Identify which cell holds the provided text, then report its [X, Y] central coordinate. 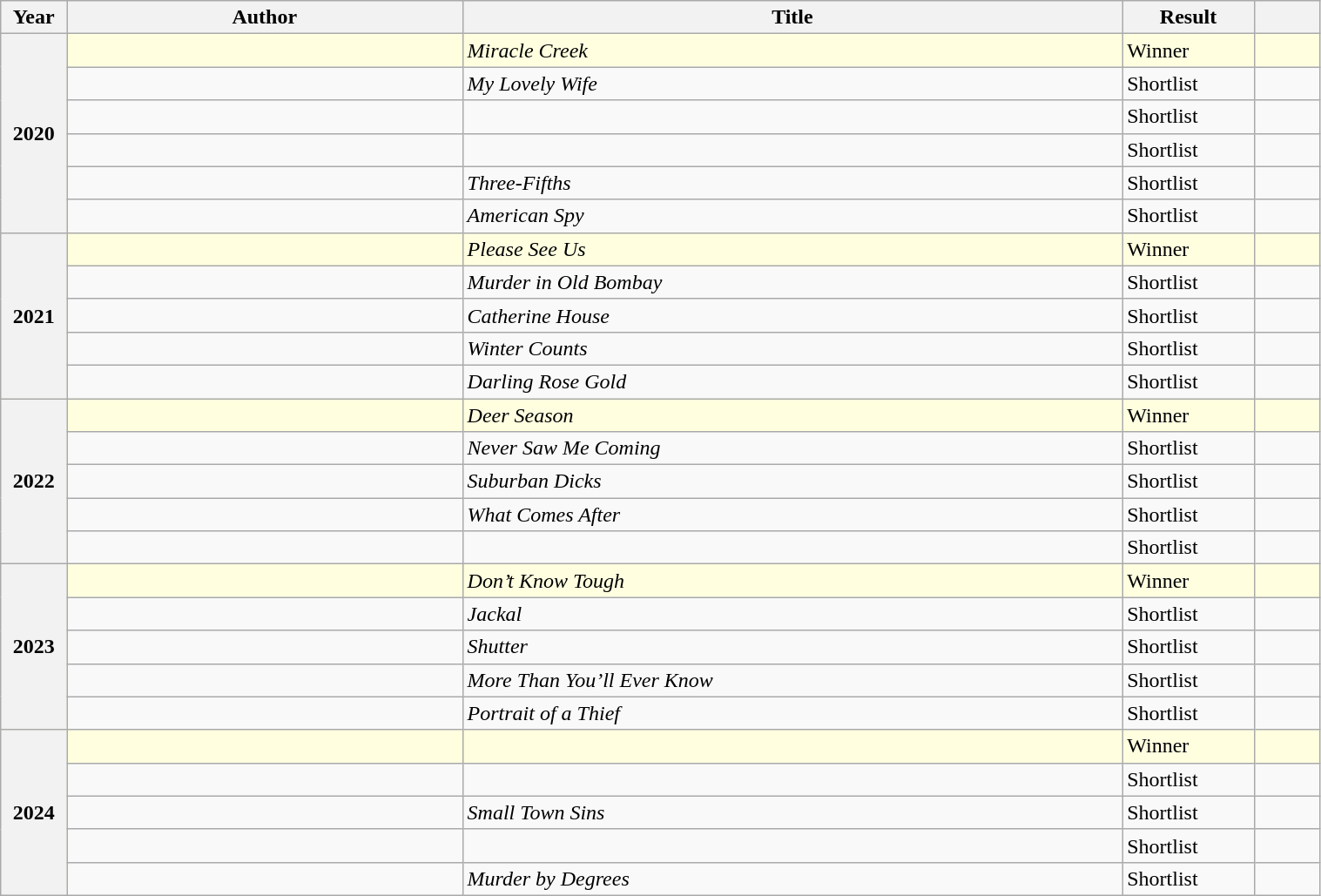
My Lovely Wife [792, 84]
Never Saw Me Coming [792, 448]
Portrait of a Thief [792, 713]
2024 [34, 812]
2022 [34, 482]
Don’t Know Tough [792, 581]
Year [34, 17]
More Than You’ll Ever Know [792, 680]
Author [265, 17]
2023 [34, 647]
2021 [34, 315]
Winter Counts [792, 348]
Shutter [792, 647]
Deer Season [792, 415]
Catherine House [792, 315]
Small Town Sins [792, 812]
What Comes After [792, 515]
Suburban Dicks [792, 482]
Three-Fifths [792, 183]
Murder by Degrees [792, 879]
Miracle Creek [792, 51]
American Spy [792, 216]
Title [792, 17]
Jackal [792, 614]
Please See Us [792, 249]
2020 [34, 133]
Murder in Old Bombay [792, 282]
Result [1189, 17]
Darling Rose Gold [792, 381]
